Capture the cell that displays the provided text and extract its (X, Y) central coordinate. 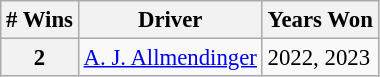
2 (40, 58)
2022, 2023 (320, 58)
Driver (170, 20)
A. J. Allmendinger (170, 58)
Years Won (320, 20)
# Wins (40, 20)
